From the cell containing the given text, extract its center point as (X, Y) coordinate. 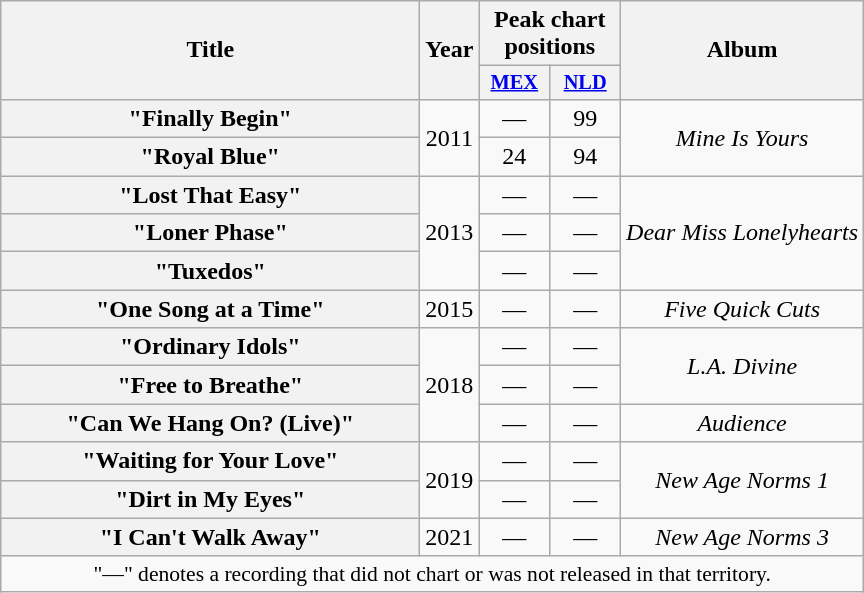
Peak chart positions (550, 34)
New Age Norms 1 (742, 480)
"Ordinary Idols" (210, 347)
NLD (586, 83)
MEX (514, 83)
2013 (450, 233)
"One Song at a Time" (210, 309)
"—" denotes a recording that did not chart or was not released in that territory. (432, 574)
New Age Norms 3 (742, 537)
2019 (450, 480)
24 (514, 157)
L.A. Divine (742, 366)
"Finally Begin" (210, 118)
Dear Miss Lonelyhearts (742, 233)
2018 (450, 385)
Year (450, 50)
"Dirt in My Eyes" (210, 499)
"I Can't Walk Away" (210, 537)
99 (586, 118)
"Royal Blue" (210, 157)
Mine Is Yours (742, 137)
"Loner Phase" (210, 233)
Album (742, 50)
2021 (450, 537)
"Can We Hang On? (Live)" (210, 423)
94 (586, 157)
"Tuxedos" (210, 271)
2015 (450, 309)
"Lost That Easy" (210, 195)
"Free to Breathe" (210, 385)
Five Quick Cuts (742, 309)
Title (210, 50)
"Waiting for Your Love" (210, 461)
Audience (742, 423)
2011 (450, 137)
